Provide the (X, Y) coordinate of the cell's center where the given text is located.  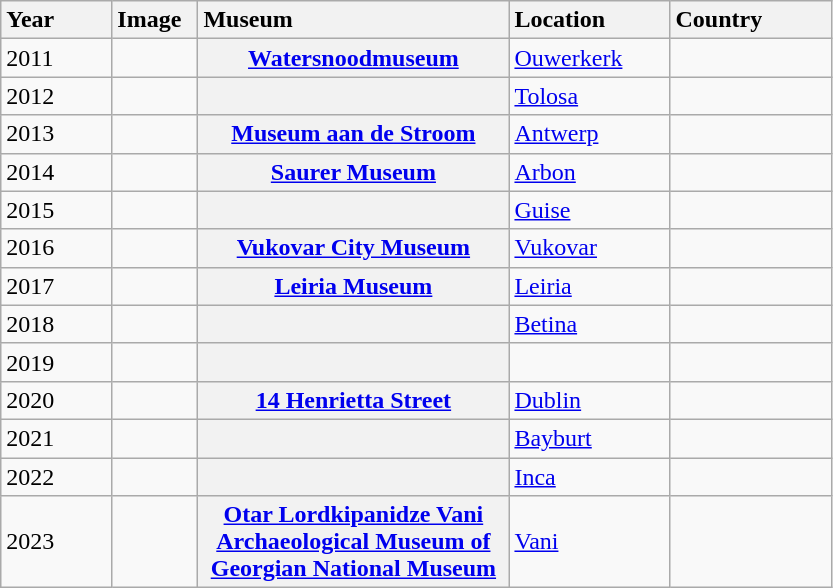
2021 (56, 438)
Image (155, 20)
Year (56, 20)
Tolosa (590, 96)
Location (590, 20)
Ouwerkerk (590, 58)
Guise (590, 210)
Inca (590, 477)
14 Henrietta Street (354, 400)
2022 (56, 477)
Museum aan de Stroom (354, 134)
Museum (354, 20)
Dublin (590, 400)
2012 (56, 96)
Saurer Museum (354, 172)
Arbon (590, 172)
2013 (56, 134)
Vani (590, 542)
Leiria (590, 286)
Betina (590, 324)
2016 (56, 248)
Vukovar (590, 248)
Country (750, 20)
Otar Lordkipanidze Vani Archaeological Museum of Georgian National Museum (354, 542)
2019 (56, 362)
2011 (56, 58)
2020 (56, 400)
2014 (56, 172)
2023 (56, 542)
2017 (56, 286)
Vukovar City Museum (354, 248)
Leiria Museum (354, 286)
2015 (56, 210)
Watersnoodmuseum (354, 58)
Antwerp (590, 134)
Bayburt (590, 438)
2018 (56, 324)
